Determine the [X, Y] coordinate at the center of the cell enclosing the given text.  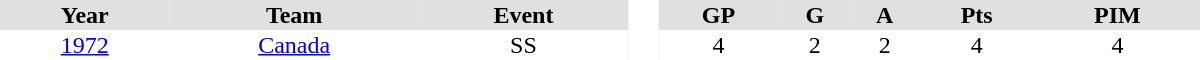
Canada [294, 45]
G [815, 15]
SS [524, 45]
Event [524, 15]
A [885, 15]
Team [294, 15]
Pts [976, 15]
Year [85, 15]
GP [718, 15]
PIM [1118, 15]
1972 [85, 45]
